Pinpoint the cell where the given text exists, returning its [X, Y] midpoint coordinate. 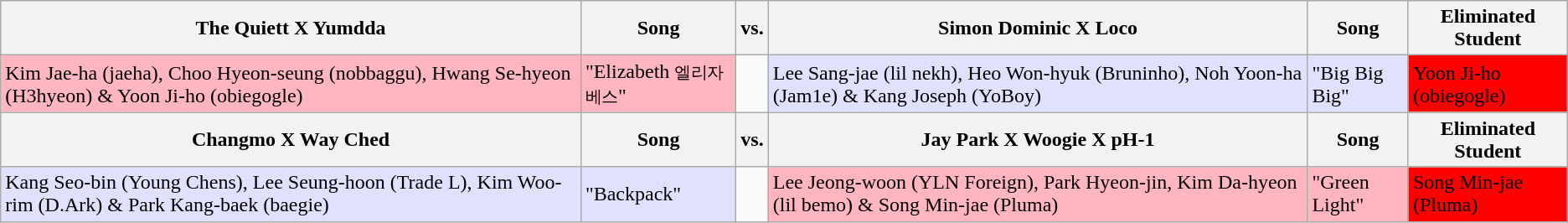
Lee Jeong-woon (YLN Foreign), Park Hyeon-jin, Kim Da-hyeon (lil bemo) & Song Min-jae (Pluma) [1038, 194]
Changmo X Way Ched [291, 139]
Kang Seo-bin (Young Chens), Lee Seung-hoon (Trade L), Kim Woo-rim (D.Ark) & Park Kang-baek (baegie) [291, 194]
The Quiett X Yumdda [291, 29]
Yoon Ji-ho (obiegogle) [1488, 84]
"Big Big Big" [1358, 84]
"Green Light" [1358, 194]
Kim Jae-ha (jaeha), Choo Hyeon-seung (nobbaggu), Hwang Se-hyeon (H3hyeon) & Yoon Ji-ho (obiegogle) [291, 84]
Lee Sang-jae (lil nekh), Heo Won-hyuk (Bruninho), Noh Yoon-ha (Jam1e) & Kang Joseph (YoBoy) [1038, 84]
"Backpack" [658, 194]
Simon Dominic X Loco [1038, 29]
Song Min-jae (Pluma) [1488, 194]
Jay Park X Woogie X pH-1 [1038, 139]
"Elizabeth 엘리자베스" [658, 84]
